Capture the cell that displays the provided text and extract its (x, y) central coordinate. 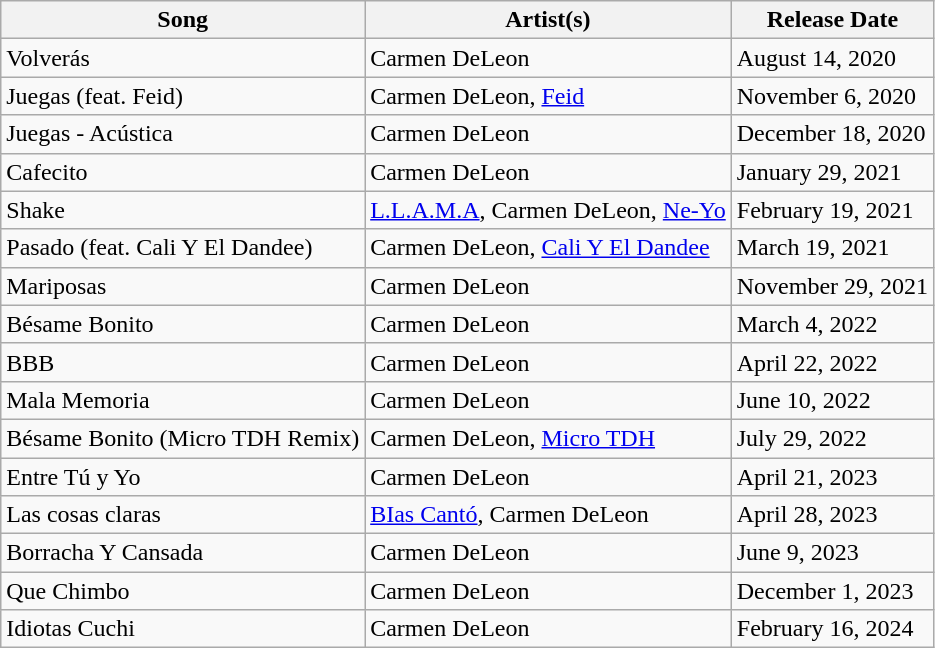
Juegas - Acústica (183, 134)
Idiotas Cuchi (183, 629)
L.L.A.M.A, Carmen DeLeon, Ne-Yo (548, 210)
Entre Tú y Yo (183, 477)
April 22, 2022 (832, 362)
Mala Memoria (183, 400)
February 16, 2024 (832, 629)
July 29, 2022 (832, 438)
November 6, 2020 (832, 96)
Release Date (832, 20)
Carmen DeLeon, Feid (548, 96)
January 29, 2021 (832, 172)
Carmen DeLeon, Cali Y El Dandee (548, 248)
April 21, 2023 (832, 477)
BBB (183, 362)
February 19, 2021 (832, 210)
June 9, 2023 (832, 553)
June 10, 2022 (832, 400)
BIas Cantó, Carmen DeLeon (548, 515)
Volverás (183, 58)
November 29, 2021 (832, 286)
August 14, 2020 (832, 58)
Artist(s) (548, 20)
Carmen DeLeon, Micro TDH (548, 438)
Bésame Bonito (183, 324)
Borracha Y Cansada (183, 553)
March 4, 2022 (832, 324)
Bésame Bonito (Micro TDH Remix) (183, 438)
Cafecito (183, 172)
March 19, 2021 (832, 248)
April 28, 2023 (832, 515)
Que Chimbo (183, 591)
Las cosas claras (183, 515)
Juegas (feat. Feid) (183, 96)
Mariposas (183, 286)
Song (183, 20)
Pasado (feat. Cali Y El Dandee) (183, 248)
December 18, 2020 (832, 134)
December 1, 2023 (832, 591)
Shake (183, 210)
